Return [x, y] of the center of cell containing provided text 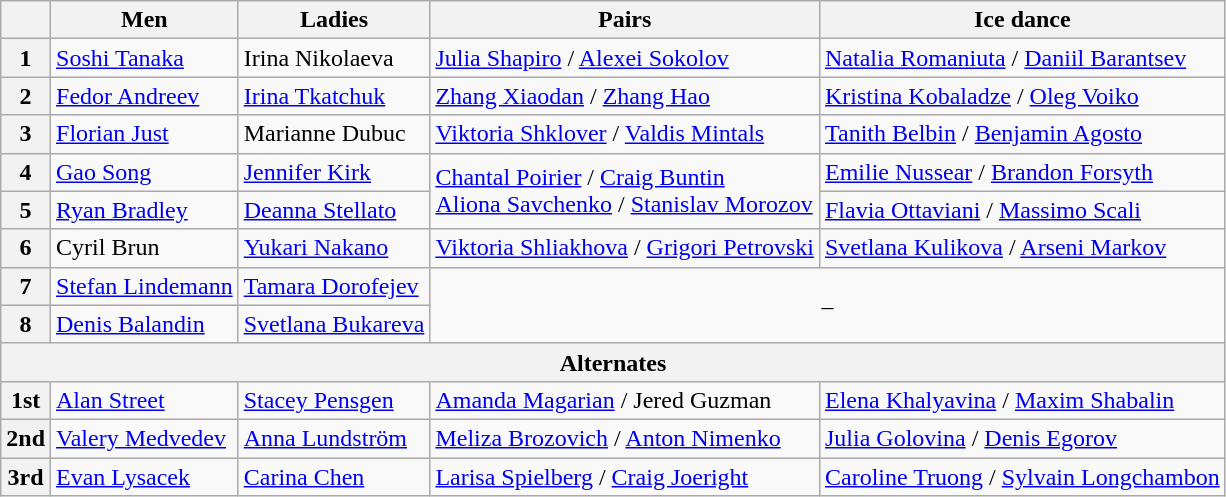
Gao Song [145, 172]
Irina Nikolaeva [334, 58]
Jennifer Kirk [334, 172]
Soshi Tanaka [145, 58]
Stacey Pensgen [334, 400]
– [828, 305]
Cyril Brun [145, 248]
Marianne Dubuc [334, 134]
Zhang Xiaodan / Zhang Hao [625, 96]
Carina Chen [334, 477]
2nd [26, 438]
Valery Medvedev [145, 438]
Amanda Magarian / Jered Guzman [625, 400]
Julia Shapiro / Alexei Sokolov [625, 58]
8 [26, 324]
Svetlana Kulikova / Arseni Markov [1022, 248]
3 [26, 134]
Julia Golovina / Denis Egorov [1022, 438]
1 [26, 58]
Flavia Ottaviani / Massimo Scali [1022, 210]
4 [26, 172]
Stefan Lindemann [145, 286]
Evan Lysacek [145, 477]
Irina Tkatchuk [334, 96]
Men [145, 20]
Tanith Belbin / Benjamin Agosto [1022, 134]
Ladies [334, 20]
Viktoria Shklover / Valdis Mintals [625, 134]
Tamara Dorofejev [334, 286]
Pairs [625, 20]
Larisa Spielberg / Craig Joeright [625, 477]
Emilie Nussear / Brandon Forsyth [1022, 172]
7 [26, 286]
Alternates [613, 362]
Deanna Stellato [334, 210]
Florian Just [145, 134]
Alan Street [145, 400]
Denis Balandin [145, 324]
3rd [26, 477]
Ice dance [1022, 20]
Kristina Kobaladze / Oleg Voiko [1022, 96]
2 [26, 96]
5 [26, 210]
Viktoria Shliakhova / Grigori Petrovski [625, 248]
Chantal Poirier / Craig Buntin Aliona Savchenko / Stanislav Morozov [625, 191]
Ryan Bradley [145, 210]
Elena Khalyavina / Maxim Shabalin [1022, 400]
6 [26, 248]
Caroline Truong / Sylvain Longchambon [1022, 477]
Fedor Andreev [145, 96]
Svetlana Bukareva [334, 324]
Yukari Nakano [334, 248]
Natalia Romaniuta / Daniil Barantsev [1022, 58]
1st [26, 400]
Meliza Brozovich / Anton Nimenko [625, 438]
Anna Lundström [334, 438]
